From the cell containing the given text, extract its center point as (x, y) coordinate. 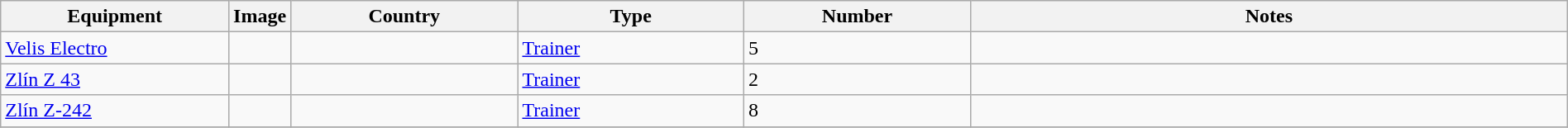
8 (857, 111)
Image (260, 17)
Zlín Z-242 (115, 111)
Velis Electro (115, 48)
Equipment (115, 17)
Number (857, 17)
Type (630, 17)
Country (404, 17)
Zlín Z 43 (115, 79)
5 (857, 48)
2 (857, 79)
Notes (1269, 17)
